Capture the cell that displays the provided text and extract its [X, Y] central coordinate. 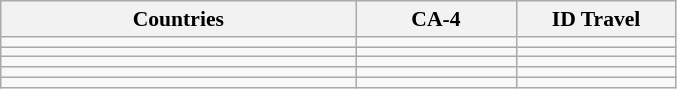
ID Travel [596, 19]
Countries [178, 19]
CA-4 [436, 19]
